Detect which cell encompasses the target text, then output its (x, y) center coordinate. 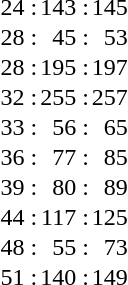
56 : (65, 127)
117 : (65, 217)
255 : (65, 97)
80 : (65, 187)
195 : (65, 67)
45 : (65, 37)
55 : (65, 247)
77 : (65, 157)
